From the cell containing the given text, extract its center point as [X, Y] coordinate. 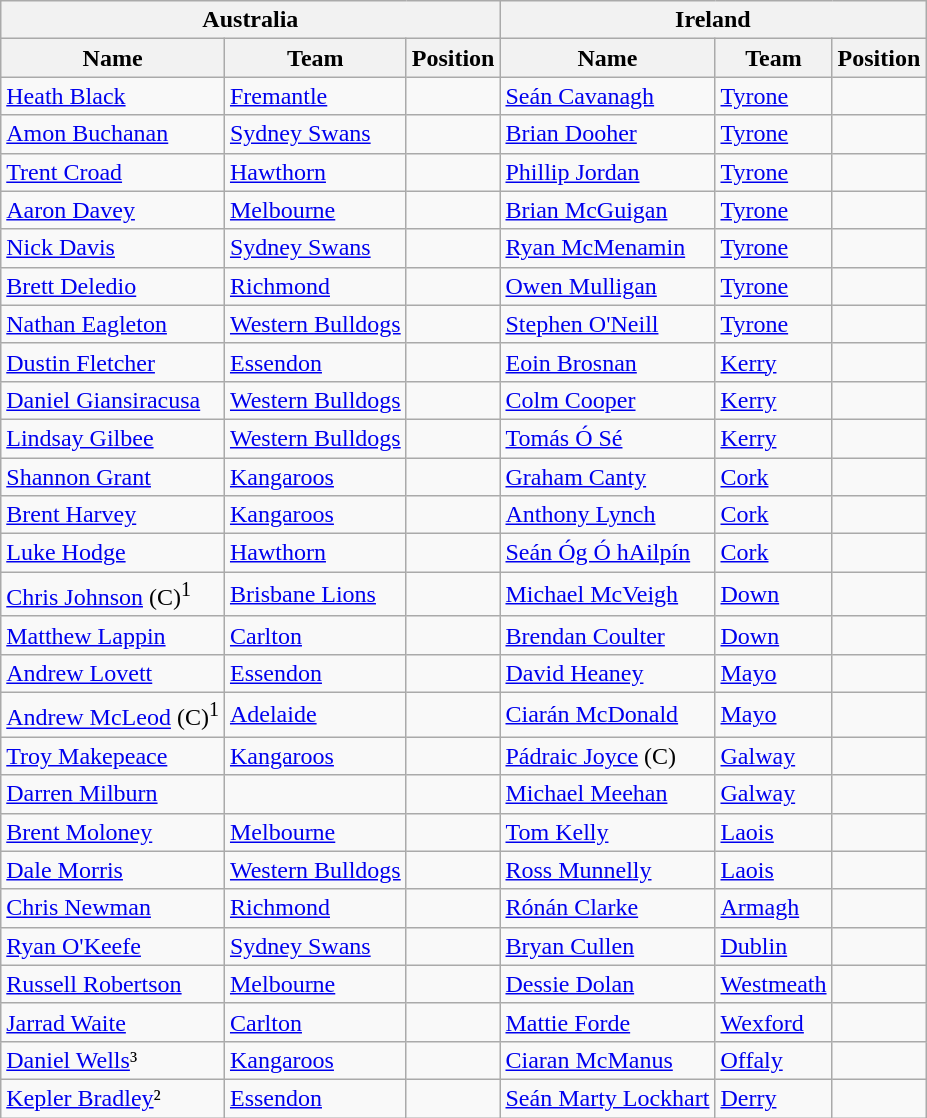
Mattie Forde [608, 1022]
Brent Moloney [113, 832]
Offaly [774, 1060]
Armagh [774, 908]
Brett Deledio [113, 286]
Seán Cavanagh [608, 96]
Seán Marty Lockhart [608, 1098]
Brendan Coulter [608, 635]
David Heaney [608, 673]
Eoin Brosnan [608, 362]
Bryan Cullen [608, 946]
Derry [774, 1098]
Heath Black [113, 96]
Adelaide [315, 714]
Pádraic Joyce (C) [608, 756]
Russell Robertson [113, 984]
Andrew Lovett [113, 673]
Daniel Giansiracusa [113, 400]
Aaron Davey [113, 210]
Fremantle [315, 96]
Michael Meehan [608, 794]
Chris Newman [113, 908]
Brian Dooher [608, 134]
Dublin [774, 946]
Daniel Wells³ [113, 1060]
Brian McGuigan [608, 210]
Shannon Grant [113, 477]
Brisbane Lions [315, 594]
Darren Milburn [113, 794]
Andrew McLeod (C)1 [113, 714]
Luke Hodge [113, 553]
Kepler Bradley² [113, 1098]
Chris Johnson (C)1 [113, 594]
Nathan Eagleton [113, 324]
Owen Mulligan [608, 286]
Matthew Lappin [113, 635]
Colm Cooper [608, 400]
Wexford [774, 1022]
Lindsay Gilbee [113, 438]
Tom Kelly [608, 832]
Stephen O'Neill [608, 324]
Dale Morris [113, 870]
Michael McVeigh [608, 594]
Trent Croad [113, 172]
Ryan McMenamin [608, 248]
Australia [250, 20]
Graham Canty [608, 477]
Rónán Clarke [608, 908]
Anthony Lynch [608, 515]
Amon Buchanan [113, 134]
Phillip Jordan [608, 172]
Jarrad Waite [113, 1022]
Ciaran McManus [608, 1060]
Westmeath [774, 984]
Nick Davis [113, 248]
Ross Munnelly [608, 870]
Seán Óg Ó hAilpín [608, 553]
Brent Harvey [113, 515]
Dessie Dolan [608, 984]
Troy Makepeace [113, 756]
Dustin Fletcher [113, 362]
Ciarán McDonald [608, 714]
Ireland [713, 20]
Ryan O'Keefe [113, 946]
Tomás Ó Sé [608, 438]
